Provide the (x, y) coordinate of the cell's center where the given text is located.  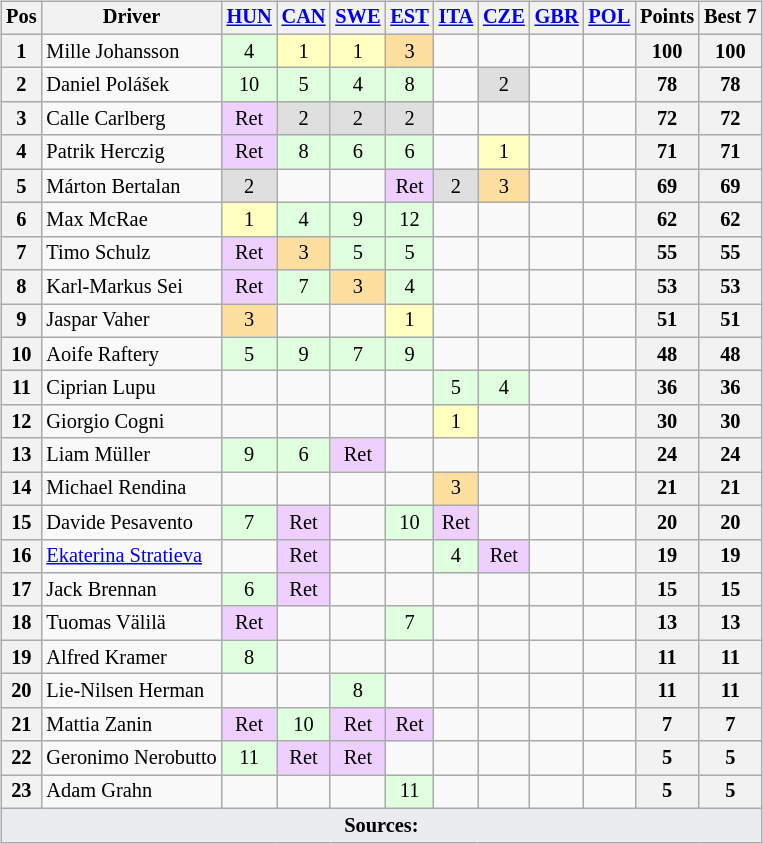
Aoife Raftery (131, 354)
Patrik Herczig (131, 152)
14 (21, 489)
Driver (131, 18)
Max McRae (131, 220)
Timo Schulz (131, 253)
Lie-Nilsen Herman (131, 691)
Best 7 (730, 18)
CZE (504, 18)
Karl-Markus Sei (131, 287)
Giorgio Cogni (131, 422)
Ciprian Lupu (131, 388)
Davide Pesavento (131, 522)
GBR (557, 18)
SWE (358, 18)
Michael Rendina (131, 489)
Calle Carlberg (131, 119)
POL (610, 18)
18 (21, 623)
ITA (456, 18)
Liam Müller (131, 455)
Tuomas Välilä (131, 623)
Adam Grahn (131, 792)
Points (667, 18)
Daniel Polášek (131, 85)
Jack Brennan (131, 590)
Mattia Zanin (131, 724)
HUN (250, 18)
22 (21, 758)
Márton Bertalan (131, 186)
Alfred Kramer (131, 657)
Pos (21, 18)
Sources: (381, 825)
Mille Johansson (131, 51)
CAN (304, 18)
Jaspar Vaher (131, 321)
16 (21, 556)
23 (21, 792)
17 (21, 590)
Ekaterina Stratieva (131, 556)
EST (409, 18)
Geronimo Nerobutto (131, 758)
